Locate the cell with the specified text and output its [x, y] center coordinate. 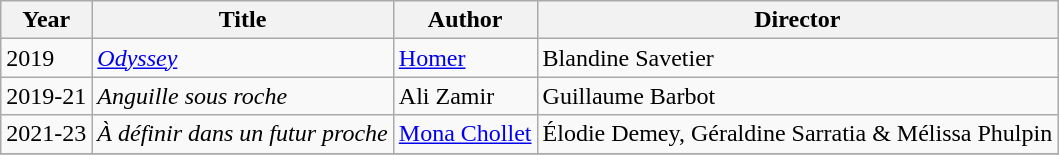
2019-21 [46, 96]
Anguille sous roche [243, 96]
Title [243, 20]
Odyssey [243, 58]
Year [46, 20]
Guillaume Barbot [798, 96]
À définir dans un futur proche [243, 134]
Ali Zamir [465, 96]
Director [798, 20]
2019 [46, 58]
Homer [465, 58]
Élodie Demey, Géraldine Sarratia & Mélissa Phulpin [798, 134]
Blandine Savetier [798, 58]
2021-23 [46, 134]
Author [465, 20]
Mona Chollet [465, 134]
